Locate the cell with the specified text and output its (x, y) center coordinate. 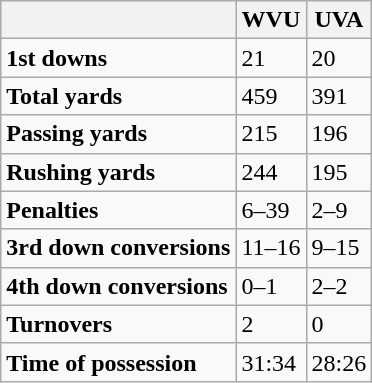
Rushing yards (118, 172)
4th down conversions (118, 286)
2–2 (339, 286)
Total yards (118, 96)
0–1 (271, 286)
1st downs (118, 58)
215 (271, 134)
21 (271, 58)
195 (339, 172)
11–16 (271, 248)
6–39 (271, 210)
Turnovers (118, 324)
WVU (271, 20)
244 (271, 172)
3rd down conversions (118, 248)
9–15 (339, 248)
Penalties (118, 210)
UVA (339, 20)
2–9 (339, 210)
20 (339, 58)
459 (271, 96)
196 (339, 134)
391 (339, 96)
0 (339, 324)
Time of possession (118, 362)
31:34 (271, 362)
28:26 (339, 362)
2 (271, 324)
Passing yards (118, 134)
